Extract the [x, y] coordinate from the center of the cell holding the provided text.  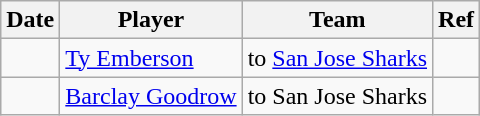
Date [30, 20]
Team [337, 20]
Ref [456, 20]
Player [151, 20]
Barclay Goodrow [151, 96]
Ty Emberson [151, 58]
